Search for the cell housing the specified text and yield its [x, y] center coordinate. 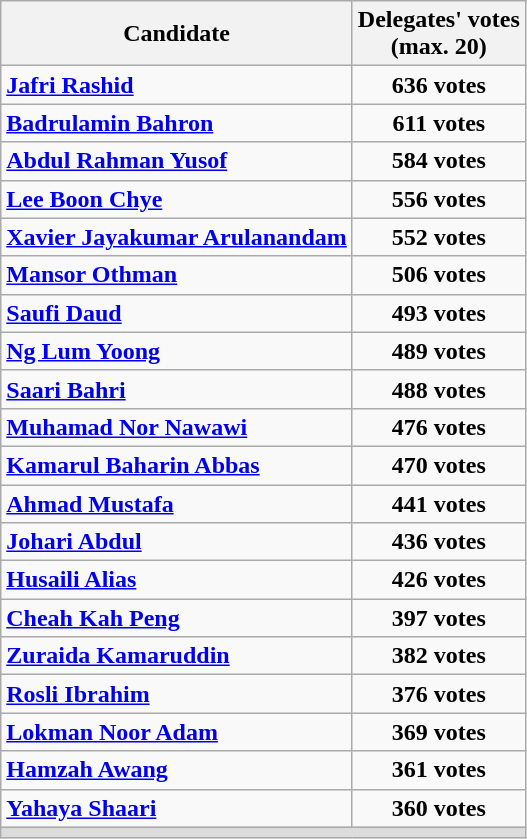
556 votes [438, 199]
489 votes [438, 351]
441 votes [438, 503]
436 votes [438, 542]
Saari Bahri [177, 389]
584 votes [438, 161]
Lee Boon Chye [177, 199]
Abdul Rahman Yusof [177, 161]
397 votes [438, 618]
Hamzah Awang [177, 770]
Yahaya Shaari [177, 808]
Delegates' votes(max. 20) [438, 34]
552 votes [438, 237]
493 votes [438, 313]
Zuraida Kamaruddin [177, 656]
Johari Abdul [177, 542]
Cheah Kah Peng [177, 618]
369 votes [438, 732]
426 votes [438, 580]
376 votes [438, 694]
Ahmad Mustafa [177, 503]
Ng Lum Yoong [177, 351]
Muhamad Nor Nawawi [177, 427]
361 votes [438, 770]
Rosli Ibrahim [177, 694]
470 votes [438, 465]
476 votes [438, 427]
Badrulamin Bahron [177, 123]
Candidate [177, 34]
636 votes [438, 85]
382 votes [438, 656]
Jafri Rashid [177, 85]
Xavier Jayakumar Arulanandam [177, 237]
Kamarul Baharin Abbas [177, 465]
360 votes [438, 808]
Lokman Noor Adam [177, 732]
488 votes [438, 389]
506 votes [438, 275]
Husaili Alias [177, 580]
611 votes [438, 123]
Saufi Daud [177, 313]
Mansor Othman [177, 275]
